From the cell containing the given text, extract its center point as [x, y] coordinate. 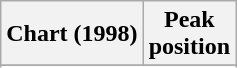
Peakposition [189, 34]
Chart (1998) [72, 34]
